Output the (X, Y) coordinate of the center of the cell containing the given text.  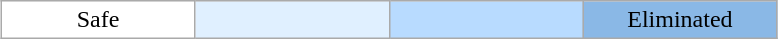
Eliminated (680, 20)
Safe (98, 20)
